Search for the cell housing the specified text and yield its [x, y] center coordinate. 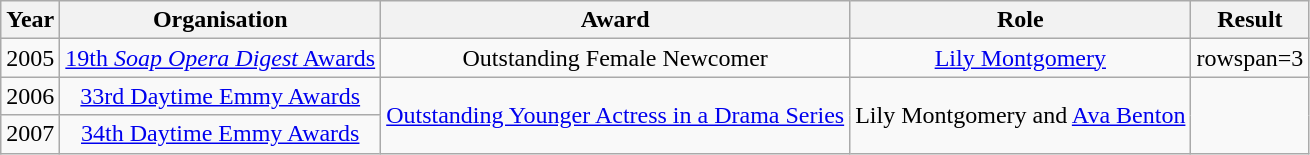
Award [616, 20]
19th Soap Opera Digest Awards [220, 58]
Role [1020, 20]
Outstanding Female Newcomer [616, 58]
33rd Daytime Emmy Awards [220, 96]
rowspan=3 [1250, 58]
Outstanding Younger Actress in a Drama Series [616, 115]
2007 [30, 134]
Lily Montgomery and Ava Benton [1020, 115]
2005 [30, 58]
2006 [30, 96]
Lily Montgomery [1020, 58]
34th Daytime Emmy Awards [220, 134]
Year [30, 20]
Result [1250, 20]
Organisation [220, 20]
